For the text-containing cell, return its midpoint in (X, Y) coordinate format. 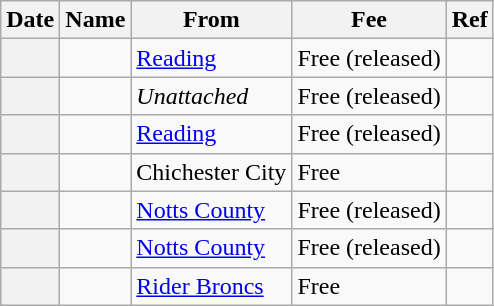
From (212, 20)
Name (96, 20)
Chichester City (212, 172)
Fee (369, 20)
Ref (470, 20)
Rider Broncs (212, 286)
Unattached (212, 96)
Date (30, 20)
